Provide the (X, Y) coordinate of the cell's center where the given text is located.  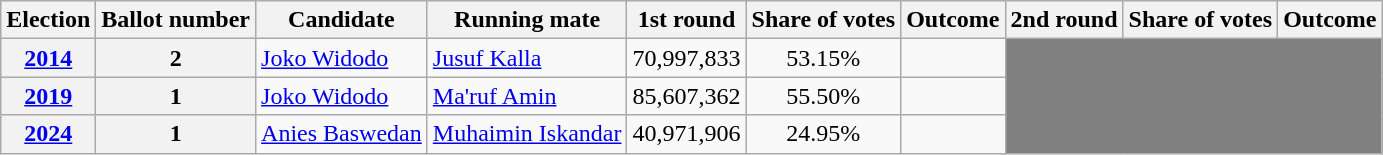
40,971,906 (686, 134)
Candidate (342, 20)
85,607,362 (686, 96)
Muhaimin Iskandar (527, 134)
2014 (48, 58)
55.50% (824, 96)
Election (48, 20)
53.15% (824, 58)
Jusuf Kalla (527, 58)
Anies Baswedan (342, 134)
24.95% (824, 134)
2024 (48, 134)
2 (176, 58)
70,997,833 (686, 58)
2nd round (1064, 20)
Running mate (527, 20)
2019 (48, 96)
Ballot number (176, 20)
Ma'ruf Amin (527, 96)
1st round (686, 20)
